Detect which cell encompasses the target text, then output its [x, y] center coordinate. 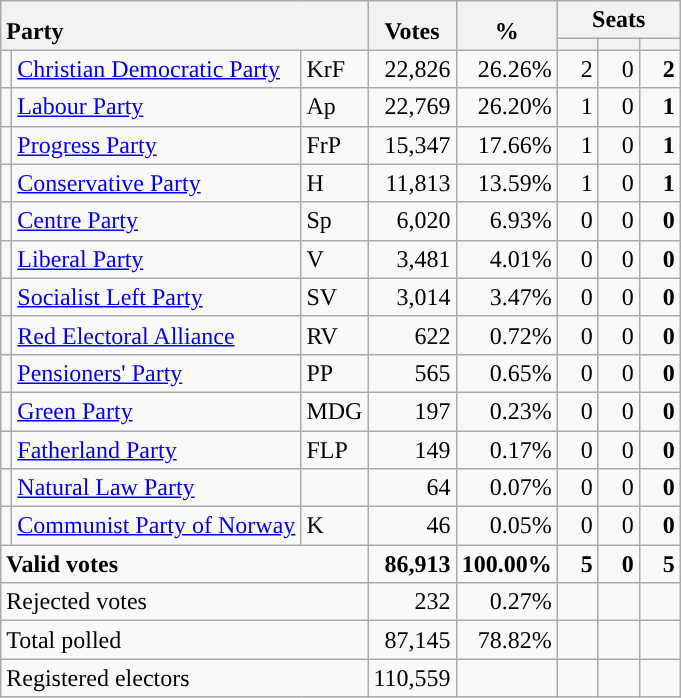
Sp [334, 221]
Centre Party [156, 221]
Christian Democratic Party [156, 69]
Pensioners' Party [156, 373]
6,020 [412, 221]
H [334, 183]
Party [184, 26]
FrP [334, 145]
13.59% [506, 183]
197 [412, 411]
Valid votes [184, 564]
17.66% [506, 145]
4.01% [506, 259]
Progress Party [156, 145]
0.23% [506, 411]
64 [412, 488]
46 [412, 526]
Liberal Party [156, 259]
KrF [334, 69]
15,347 [412, 145]
3,481 [412, 259]
3,014 [412, 297]
11,813 [412, 183]
MDG [334, 411]
0.27% [506, 602]
26.20% [506, 107]
SV [334, 297]
Labour Party [156, 107]
Socialist Left Party [156, 297]
622 [412, 335]
110,559 [412, 678]
149 [412, 449]
K [334, 526]
Fatherland Party [156, 449]
Green Party [156, 411]
FLP [334, 449]
Natural Law Party [156, 488]
% [506, 26]
RV [334, 335]
Ap [334, 107]
Votes [412, 26]
0.05% [506, 526]
PP [334, 373]
Total polled [184, 640]
Conservative Party [156, 183]
Rejected votes [184, 602]
87,145 [412, 640]
Seats [618, 20]
3.47% [506, 297]
78.82% [506, 640]
Red Electoral Alliance [156, 335]
Communist Party of Norway [156, 526]
232 [412, 602]
0.07% [506, 488]
86,913 [412, 564]
0.65% [506, 373]
26.26% [506, 69]
565 [412, 373]
V [334, 259]
Registered electors [184, 678]
0.72% [506, 335]
6.93% [506, 221]
0.17% [506, 449]
22,769 [412, 107]
100.00% [506, 564]
22,826 [412, 69]
